Search for the cell housing the specified text and yield its (x, y) center coordinate. 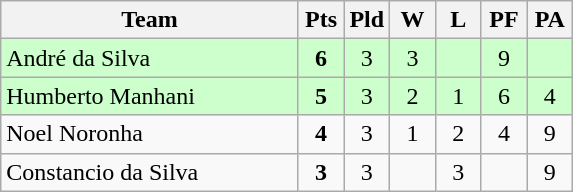
PF (504, 20)
Noel Noronha (150, 134)
Team (150, 20)
PA (550, 20)
Pts (321, 20)
Constancio da Silva (150, 172)
L (458, 20)
André da Silva (150, 58)
Humberto Manhani (150, 96)
5 (321, 96)
W (413, 20)
Pld (367, 20)
